Locate the cell with the specified text and output its (X, Y) center coordinate. 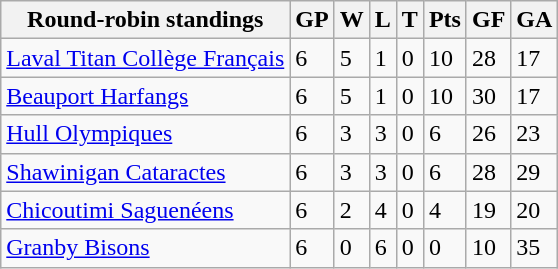
GA (534, 20)
Hull Olympiques (146, 134)
26 (488, 134)
20 (534, 210)
30 (488, 96)
Round-robin standings (146, 20)
GP (312, 20)
23 (534, 134)
Beauport Harfangs (146, 96)
Laval Titan Collège Français (146, 58)
GF (488, 20)
L (382, 20)
Shawinigan Cataractes (146, 172)
19 (488, 210)
35 (534, 248)
29 (534, 172)
Chicoutimi Saguenéens (146, 210)
Pts (444, 20)
2 (352, 210)
T (410, 20)
Granby Bisons (146, 248)
W (352, 20)
